Pinpoint the cell where the given text exists, returning its (X, Y) midpoint coordinate. 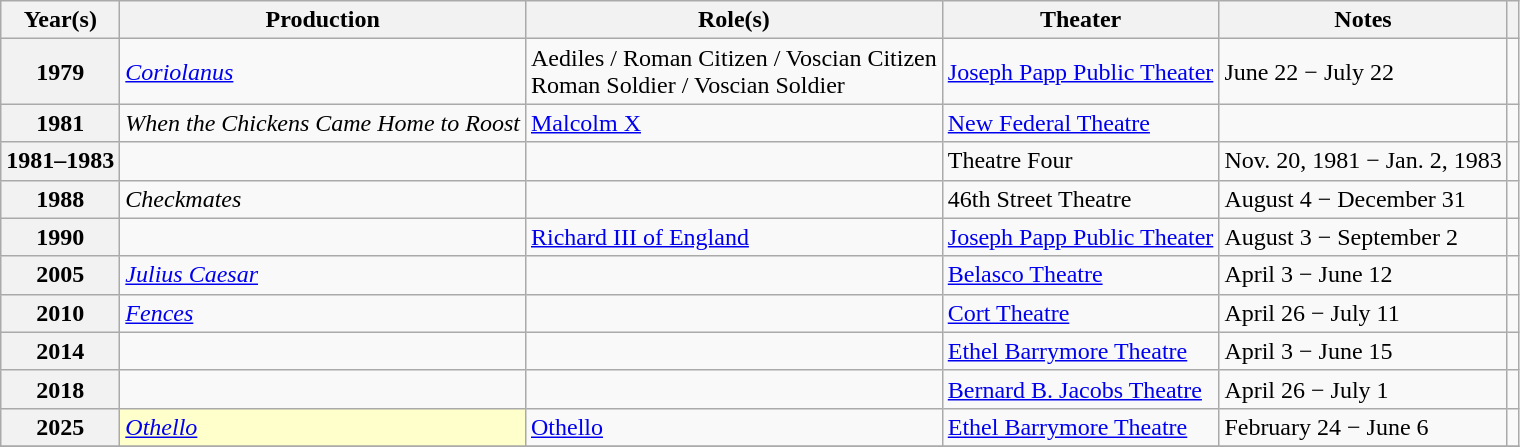
Notes (1363, 20)
Year(s) (60, 20)
Bernard B. Jacobs Theatre (1080, 389)
April 26 − July 11 (1363, 313)
1981 (60, 123)
Nov. 20, 1981 − Jan. 2, 1983 (1363, 161)
Theatre Four (1080, 161)
2010 (60, 313)
2005 (60, 275)
Coriolanus (323, 72)
When the Chickens Came Home to Roost (323, 123)
1981–1983 (60, 161)
August 4 − December 31 (1363, 199)
April 26 − July 1 (1363, 389)
February 24 − June 6 (1363, 427)
Aediles / Roman Citizen / Voscian Citizen Roman Soldier / Voscian Soldier (734, 72)
46th Street Theatre (1080, 199)
Fences (323, 313)
Production (323, 20)
Julius Caesar (323, 275)
April 3 − June 15 (1363, 351)
Richard III of England (734, 237)
2025 (60, 427)
1979 (60, 72)
Role(s) (734, 20)
April 3 − June 12 (1363, 275)
1988 (60, 199)
Belasco Theatre (1080, 275)
2014 (60, 351)
Malcolm X (734, 123)
Cort Theatre (1080, 313)
1990 (60, 237)
June 22 − July 22 (1363, 72)
Checkmates (323, 199)
August 3 − September 2 (1363, 237)
New Federal Theatre (1080, 123)
2018 (60, 389)
Theater (1080, 20)
